Locate the cell with the specified text and output its [X, Y] center coordinate. 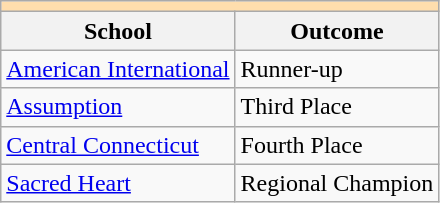
Assumption [118, 107]
School [118, 31]
Fourth Place [337, 145]
Sacred Heart [118, 183]
Central Connecticut [118, 145]
Regional Champion [337, 183]
American International [118, 69]
Third Place [337, 107]
Outcome [337, 31]
Runner-up [337, 69]
